Find where the given text appears and provide that cell's center as [x, y] coordinate. 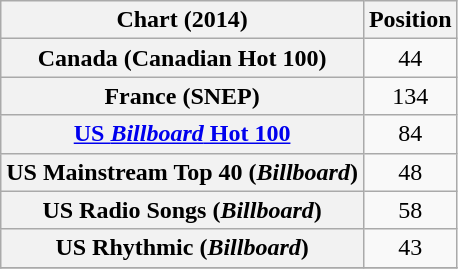
US Rhythmic (Billboard) [182, 248]
Position [410, 20]
43 [410, 248]
134 [410, 96]
84 [410, 134]
Chart (2014) [182, 20]
France (SNEP) [182, 96]
US Radio Songs (Billboard) [182, 210]
Canada (Canadian Hot 100) [182, 58]
US Billboard Hot 100 [182, 134]
US Mainstream Top 40 (Billboard) [182, 172]
58 [410, 210]
48 [410, 172]
44 [410, 58]
